Return (x, y) of the center of cell containing provided text 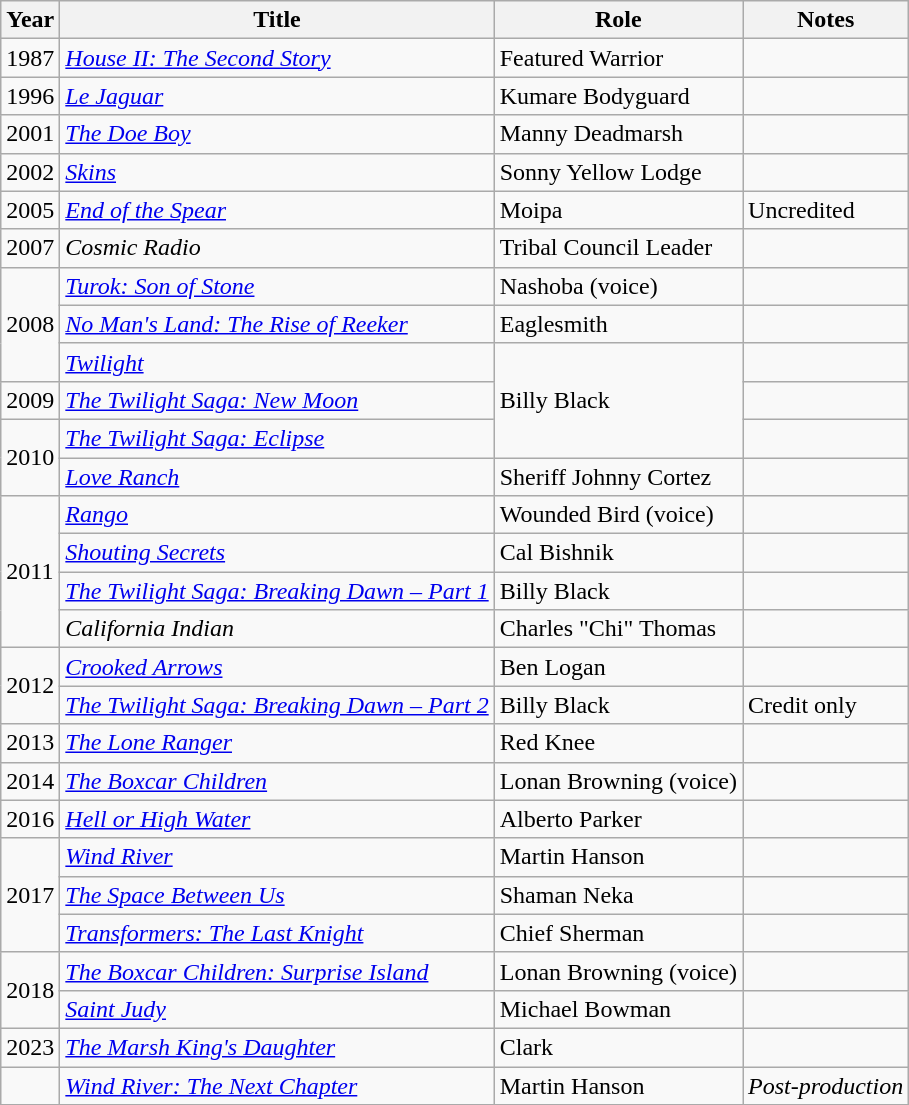
2014 (30, 781)
Uncredited (826, 210)
Title (277, 20)
California Indian (277, 629)
Credit only (826, 705)
The Twilight Saga: Breaking Dawn – Part 1 (277, 591)
The Boxcar Children (277, 781)
Cosmic Radio (277, 248)
Turok: Son of Stone (277, 286)
1996 (30, 96)
Wounded Bird (voice) (618, 515)
2009 (30, 400)
Tribal Council Leader (618, 248)
The Boxcar Children: Surprise Island (277, 971)
Charles "Chi" Thomas (618, 629)
Nashoba (voice) (618, 286)
Role (618, 20)
No Man's Land: The Rise of Reeker (277, 324)
Skins (277, 172)
Post-production (826, 1085)
2008 (30, 324)
Shaman Neka (618, 895)
Eaglesmith (618, 324)
2011 (30, 572)
Kumare Bodyguard (618, 96)
Love Ranch (277, 477)
The Marsh King's Daughter (277, 1047)
Shouting Secrets (277, 553)
The Doe Boy (277, 134)
The Lone Ranger (277, 743)
Cal Bishnik (618, 553)
The Space Between Us (277, 895)
Hell or High Water (277, 819)
2010 (30, 457)
2001 (30, 134)
2016 (30, 819)
2002 (30, 172)
Rango (277, 515)
Saint Judy (277, 1009)
Michael Bowman (618, 1009)
House II: The Second Story (277, 58)
Transformers: The Last Knight (277, 933)
The Twilight Saga: New Moon (277, 400)
2018 (30, 990)
Year (30, 20)
Alberto Parker (618, 819)
2013 (30, 743)
The Twilight Saga: Eclipse (277, 438)
1987 (30, 58)
Clark (618, 1047)
Le Jaguar (277, 96)
2023 (30, 1047)
End of the Spear (277, 210)
Ben Logan (618, 667)
Crooked Arrows (277, 667)
2017 (30, 895)
2007 (30, 248)
Wind River (277, 857)
2012 (30, 686)
Red Knee (618, 743)
Twilight (277, 362)
Featured Warrior (618, 58)
Chief Sherman (618, 933)
Notes (826, 20)
Sonny Yellow Lodge (618, 172)
The Twilight Saga: Breaking Dawn – Part 2 (277, 705)
Wind River: The Next Chapter (277, 1085)
Manny Deadmarsh (618, 134)
Moipa (618, 210)
Sheriff Johnny Cortez (618, 477)
2005 (30, 210)
